Search for the cell housing the specified text and yield its [X, Y] center coordinate. 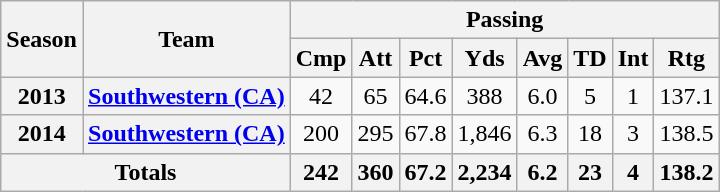
65 [376, 96]
5 [590, 96]
TD [590, 58]
2014 [42, 134]
18 [590, 134]
4 [633, 172]
295 [376, 134]
Avg [542, 58]
Totals [146, 172]
138.2 [686, 172]
Passing [504, 20]
2013 [42, 96]
64.6 [426, 96]
388 [484, 96]
6.0 [542, 96]
Season [42, 39]
6.3 [542, 134]
67.2 [426, 172]
Att [376, 58]
360 [376, 172]
137.1 [686, 96]
42 [321, 96]
Cmp [321, 58]
6.2 [542, 172]
23 [590, 172]
Team [186, 39]
1,846 [484, 134]
Rtg [686, 58]
138.5 [686, 134]
2,234 [484, 172]
242 [321, 172]
Yds [484, 58]
3 [633, 134]
1 [633, 96]
200 [321, 134]
Int [633, 58]
67.8 [426, 134]
Pct [426, 58]
